Locate the cell with the specified text and output its (X, Y) center coordinate. 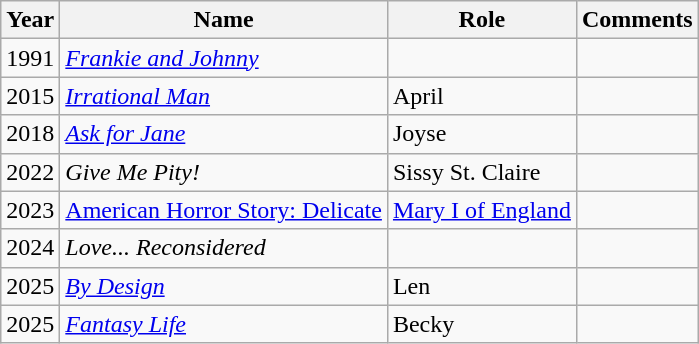
2015 (30, 96)
Joyse (482, 134)
Comments (637, 20)
Name (224, 20)
Fantasy Life (224, 324)
Mary I of England (482, 210)
Len (482, 286)
2022 (30, 172)
Give Me Pity! (224, 172)
Love... Reconsidered (224, 248)
2024 (30, 248)
American Horror Story: Delicate (224, 210)
Becky (482, 324)
Year (30, 20)
Irrational Man (224, 96)
April (482, 96)
Frankie and Johnny (224, 58)
By Design (224, 286)
Ask for Jane (224, 134)
Role (482, 20)
2018 (30, 134)
Sissy St. Claire (482, 172)
2023 (30, 210)
1991 (30, 58)
